Search for the cell housing the specified text and yield its (x, y) center coordinate. 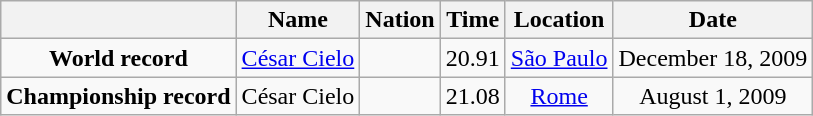
World record (118, 58)
Rome (559, 96)
Location (559, 20)
Nation (400, 20)
Time (472, 20)
São Paulo (559, 58)
Name (298, 20)
Championship record (118, 96)
December 18, 2009 (713, 58)
Date (713, 20)
20.91 (472, 58)
21.08 (472, 96)
August 1, 2009 (713, 96)
